Find where the given text appears and provide that cell's center as (X, Y) coordinate. 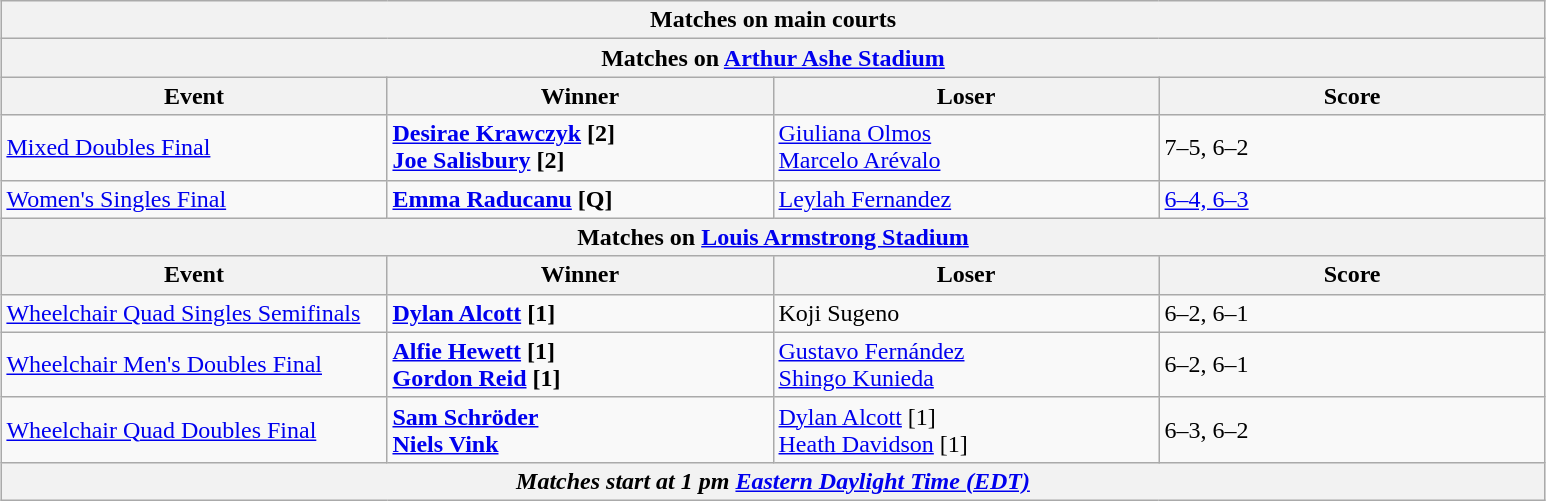
Matches on Louis Armstrong Stadium (773, 237)
Wheelchair Quad Singles Semifinals (194, 313)
Dylan Alcott [1] Heath Davidson [1] (966, 430)
6–4, 6–3 (1352, 199)
Matches on Arthur Ashe Stadium (773, 58)
Gustavo Fernández Shingo Kunieda (966, 364)
7–5, 6–2 (1352, 148)
Alfie Hewett [1] Gordon Reid [1] (580, 364)
Women's Singles Final (194, 199)
Desirae Krawczyk [2] Joe Salisbury [2] (580, 148)
Wheelchair Quad Doubles Final (194, 430)
Matches start at 1 pm Eastern Daylight Time (EDT) (773, 481)
Dylan Alcott [1] (580, 313)
Giuliana Olmos Marcelo Arévalo (966, 148)
Koji Sugeno (966, 313)
Sam Schröder Niels Vink (580, 430)
6–3, 6–2 (1352, 430)
Leylah Fernandez (966, 199)
Mixed Doubles Final (194, 148)
Matches on main courts (773, 20)
Wheelchair Men's Doubles Final (194, 364)
Emma Raducanu [Q] (580, 199)
